Return the [X, Y] coordinate for the center point of the cell that contains the specified text.  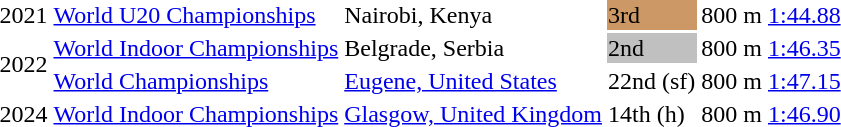
Eugene, United States [474, 81]
World Championships [196, 81]
World U20 Championships [196, 15]
Nairobi, Kenya [474, 15]
22nd (sf) [651, 81]
3rd [651, 15]
World Indoor Championships [196, 48]
Belgrade, Serbia [474, 48]
2nd [651, 48]
